Detect which cell encompasses the target text, then output its (X, Y) center coordinate. 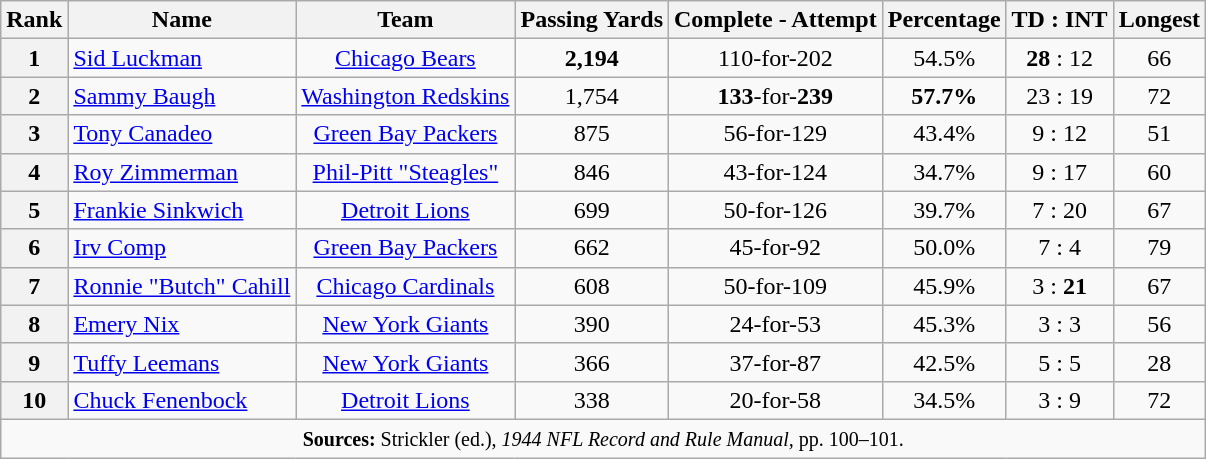
Washington Redskins (406, 96)
Percentage (944, 20)
390 (592, 324)
Chicago Cardinals (406, 286)
24-for-53 (776, 324)
875 (592, 134)
3 : 9 (1060, 400)
Chuck Fenenbock (182, 400)
43-for-124 (776, 172)
110-for-202 (776, 58)
Emery Nix (182, 324)
9 (34, 362)
Chicago Bears (406, 58)
Passing Yards (592, 20)
20-for-58 (776, 400)
43.4% (944, 134)
7 : 20 (1060, 210)
39.7% (944, 210)
60 (1159, 172)
Name (182, 20)
5 : 5 (1060, 362)
56-for-129 (776, 134)
56 (1159, 324)
9 : 12 (1060, 134)
338 (592, 400)
7 (34, 286)
6 (34, 248)
79 (1159, 248)
57.7% (944, 96)
34.7% (944, 172)
Phil-Pitt "Steagles" (406, 172)
699 (592, 210)
Complete - Attempt (776, 20)
5 (34, 210)
1,754 (592, 96)
9 : 17 (1060, 172)
2,194 (592, 58)
23 : 19 (1060, 96)
45.3% (944, 324)
Longest (1159, 20)
3 (34, 134)
8 (34, 324)
Irv Comp (182, 248)
Team (406, 20)
42.5% (944, 362)
608 (592, 286)
846 (592, 172)
662 (592, 248)
Sid Luckman (182, 58)
Rank (34, 20)
1 (34, 58)
50-for-109 (776, 286)
Tony Canadeo (182, 134)
28 : 12 (1060, 58)
37-for-87 (776, 362)
51 (1159, 134)
Sources: Strickler (ed.), 1944 NFL Record and Rule Manual, pp. 100–101. (604, 438)
50-for-126 (776, 210)
Ronnie "Butch" Cahill (182, 286)
34.5% (944, 400)
45-for-92 (776, 248)
3 : 21 (1060, 286)
Roy Zimmerman (182, 172)
45.9% (944, 286)
133-for-239 (776, 96)
7 : 4 (1060, 248)
Tuffy Leemans (182, 362)
TD : INT (1060, 20)
54.5% (944, 58)
66 (1159, 58)
2 (34, 96)
Frankie Sinkwich (182, 210)
4 (34, 172)
366 (592, 362)
Sammy Baugh (182, 96)
28 (1159, 362)
10 (34, 400)
50.0% (944, 248)
3 : 3 (1060, 324)
